Detect which cell encompasses the target text, then output its [X, Y] center coordinate. 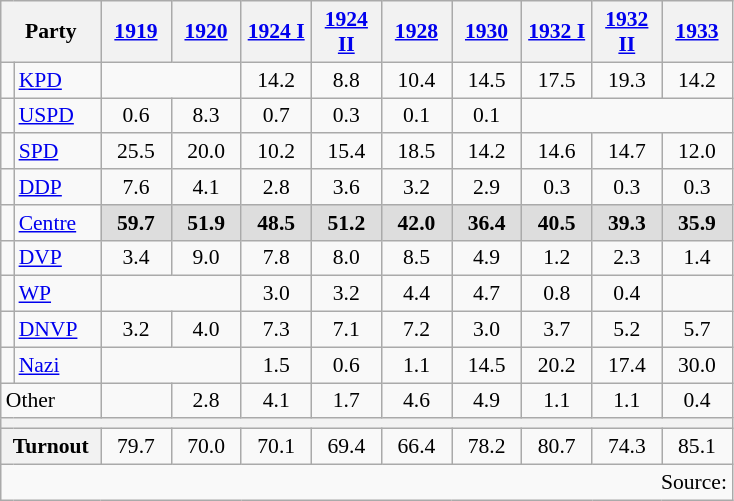
1.2 [557, 258]
DNVP [58, 330]
15.4 [346, 152]
79.7 [136, 447]
1.4 [697, 258]
51.2 [346, 223]
8.3 [206, 116]
5.2 [627, 330]
Centre [58, 223]
2.3 [627, 258]
1930 [487, 32]
0.7 [276, 116]
20.0 [206, 152]
3.6 [346, 187]
59.7 [136, 223]
KPD [58, 80]
10.4 [416, 80]
DDP [58, 187]
17.4 [627, 365]
10.2 [276, 152]
4.4 [416, 294]
1928 [416, 32]
69.4 [346, 447]
4.7 [487, 294]
Turnout [51, 447]
DVP [58, 258]
2.9 [487, 187]
1924 I [276, 32]
80.7 [557, 447]
14.7 [627, 152]
12.0 [697, 152]
14.6 [557, 152]
66.4 [416, 447]
1924 II [346, 32]
1932 I [557, 32]
8.8 [346, 80]
1919 [136, 32]
74.3 [627, 447]
4.6 [416, 401]
7.2 [416, 330]
9.0 [206, 258]
35.9 [697, 223]
7.1 [346, 330]
36.4 [487, 223]
Party [51, 32]
USPD [58, 116]
4.0 [206, 330]
30.0 [697, 365]
1932 II [627, 32]
3.4 [136, 258]
5.7 [697, 330]
78.2 [487, 447]
70.0 [206, 447]
25.5 [136, 152]
17.5 [557, 80]
19.3 [627, 80]
42.0 [416, 223]
Nazi [58, 365]
1933 [697, 32]
1.7 [346, 401]
40.5 [557, 223]
85.1 [697, 447]
48.5 [276, 223]
8.5 [416, 258]
7.8 [276, 258]
7.6 [136, 187]
20.2 [557, 365]
7.3 [276, 330]
1.5 [276, 365]
WP [58, 294]
Other [51, 401]
18.5 [416, 152]
SPD [58, 152]
70.1 [276, 447]
3.7 [557, 330]
51.9 [206, 223]
39.3 [627, 223]
Source: [366, 482]
0.8 [557, 294]
8.0 [346, 258]
1920 [206, 32]
